Locate the cell with the specified text and output its [x, y] center coordinate. 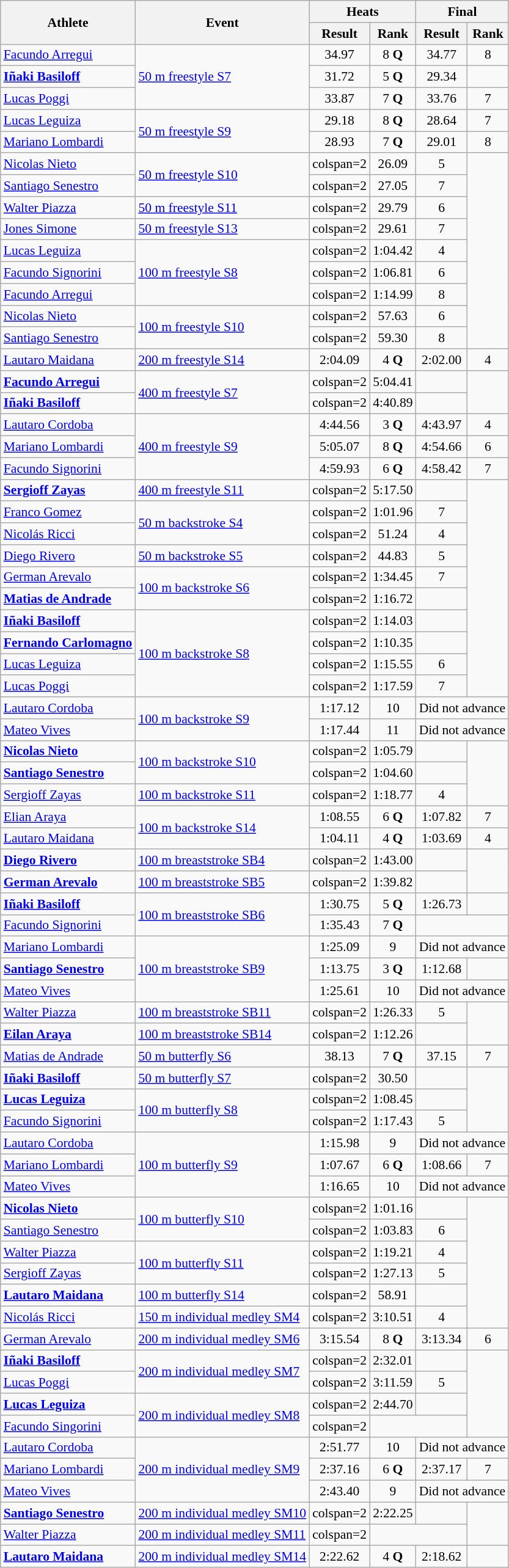
29.34 [442, 77]
5:05.07 [340, 447]
1:43.00 [392, 861]
2:32.01 [392, 1361]
Fernando Carlomagno [68, 643]
Eilan Araya [68, 1035]
1:35.43 [340, 925]
2:44.70 [392, 1404]
Facundo Singorini [68, 1426]
4:58.42 [442, 469]
29.61 [392, 229]
4:59.93 [340, 469]
1:17.44 [340, 730]
1:17.12 [340, 708]
200 m individual medley SM6 [222, 1339]
27.05 [392, 186]
50 m freestyle S13 [222, 229]
34.77 [442, 55]
100 m butterfly S11 [222, 1263]
50 m butterfly S7 [222, 1078]
Elian Araya [68, 817]
100 m breaststroke SB6 [222, 915]
200 m individual medley SM14 [222, 1557]
4:40.89 [392, 403]
100 m freestyle S8 [222, 272]
1:16.72 [392, 599]
1:15.55 [392, 665]
Event [222, 22]
1:05.79 [392, 751]
50 m freestyle S11 [222, 208]
1:03.83 [392, 1230]
50 m butterfly S6 [222, 1056]
2:37.17 [442, 1470]
5:17.50 [392, 490]
Heats [363, 12]
58.91 [392, 1296]
38.13 [340, 1056]
1:14.99 [392, 294]
2:18.62 [442, 1557]
1:16.65 [340, 1187]
1:13.75 [340, 969]
Final [463, 12]
1:04.11 [340, 839]
100 m breaststroke SB14 [222, 1035]
3:10.51 [392, 1318]
1:19.21 [392, 1252]
100 m breaststroke SB11 [222, 1013]
1:03.69 [442, 839]
100 m breaststroke SB9 [222, 969]
100 m backstroke S6 [222, 588]
44.83 [392, 556]
1:06.81 [392, 273]
4:54.66 [442, 447]
1:18.77 [392, 795]
1:14.03 [392, 621]
50 m freestyle S9 [222, 131]
1:25.09 [340, 947]
2:51.77 [340, 1448]
1:12.26 [392, 1035]
50 m freestyle S7 [222, 77]
200 m individual medley SM10 [222, 1513]
29.79 [392, 208]
1:08.66 [442, 1165]
2:04.09 [340, 360]
59.30 [392, 338]
1:26.73 [442, 904]
29.18 [340, 120]
1:07.82 [442, 817]
Athlete [68, 22]
1:27.13 [392, 1274]
37.15 [442, 1056]
31.72 [340, 77]
1:01.16 [392, 1209]
1:04.60 [392, 773]
1:39.82 [392, 882]
3:13.34 [442, 1339]
28.64 [442, 120]
1:08.45 [392, 1099]
50 m freestyle S10 [222, 175]
1:17.59 [392, 687]
200 m individual medley SM11 [222, 1535]
1:26.33 [392, 1013]
11 [392, 730]
33.87 [340, 99]
28.93 [340, 142]
3:11.59 [392, 1383]
1:34.45 [392, 577]
1:30.75 [340, 904]
29.01 [442, 142]
100 m butterfly S8 [222, 1110]
50 m backstroke S5 [222, 556]
100 m backstroke S14 [222, 827]
51.24 [392, 534]
100 m breaststroke SB5 [222, 882]
2:02.00 [442, 360]
100 m backstroke S11 [222, 795]
33.76 [442, 99]
57.63 [392, 316]
2:37.16 [340, 1470]
2:22.25 [392, 1513]
100 m backstroke S9 [222, 718]
100 m butterfly S14 [222, 1296]
200 m freestyle S14 [222, 360]
200 m individual medley SM7 [222, 1372]
2:22.62 [340, 1557]
100 m breaststroke SB4 [222, 861]
1:17.43 [392, 1121]
2:43.40 [340, 1492]
1:08.55 [340, 817]
1:12.68 [442, 969]
34.97 [340, 55]
1:15.98 [340, 1143]
4:43.97 [442, 425]
5:04.41 [392, 382]
100 m butterfly S9 [222, 1165]
150 m individual medley SM4 [222, 1318]
30.50 [392, 1078]
200 m individual medley SM8 [222, 1415]
100 m backstroke S10 [222, 762]
400 m freestyle S11 [222, 490]
Franco Gomez [68, 512]
400 m freestyle S7 [222, 392]
1:25.61 [340, 991]
4:44.56 [340, 425]
Jones Simone [68, 229]
200 m individual medley SM9 [222, 1470]
100 m butterfly S10 [222, 1219]
1:04.42 [392, 251]
100 m freestyle S10 [222, 327]
100 m backstroke S8 [222, 654]
1:01.96 [392, 512]
3:15.54 [340, 1339]
400 m freestyle S9 [222, 447]
1:10.35 [392, 643]
50 m backstroke S4 [222, 523]
26.09 [392, 164]
1:07.67 [340, 1165]
